Scan for the cell matching the given text and deliver its (X, Y) coordinate at center. 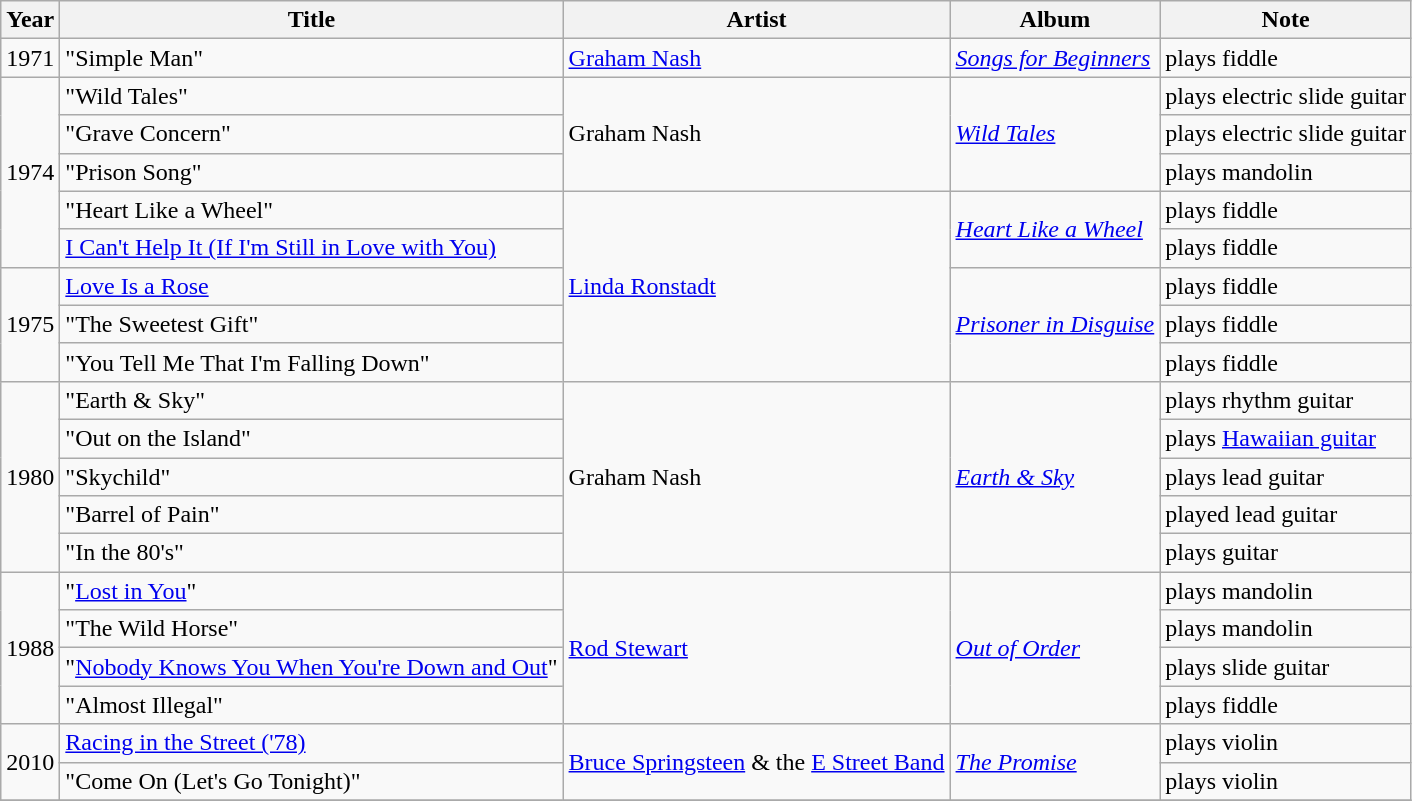
"Almost Illegal" (312, 705)
"The Wild Horse" (312, 629)
"Barrel of Pain" (312, 515)
Rod Stewart (756, 648)
Love Is a Rose (312, 286)
"Wild Tales" (312, 96)
plays guitar (1286, 553)
"Skychild" (312, 477)
"You Tell Me That I'm Falling Down" (312, 362)
"Prison Song" (312, 172)
Year (30, 20)
"Out on the Island" (312, 438)
"Come On (Let's Go Tonight)" (312, 781)
played lead guitar (1286, 515)
plays slide guitar (1286, 667)
Racing in the Street ('78) (312, 743)
"Nobody Knows You When You're Down and Out" (312, 667)
Linda Ronstadt (756, 286)
Bruce Springsteen & the E Street Band (756, 762)
Note (1286, 20)
1980 (30, 476)
"Lost in You" (312, 591)
Heart Like a Wheel (1055, 229)
"In the 80's" (312, 553)
"Heart Like a Wheel" (312, 210)
Out of Order (1055, 648)
plays lead guitar (1286, 477)
Wild Tales (1055, 134)
The Promise (1055, 762)
1971 (30, 58)
I Can't Help It (If I'm Still in Love with You) (312, 248)
1975 (30, 324)
Songs for Beginners (1055, 58)
"Simple Man" (312, 58)
"Grave Concern" (312, 134)
"Earth & Sky" (312, 400)
2010 (30, 762)
Artist (756, 20)
1988 (30, 648)
plays rhythm guitar (1286, 400)
Album (1055, 20)
"The Sweetest Gift" (312, 324)
plays Hawaiian guitar (1286, 438)
1974 (30, 172)
Title (312, 20)
Earth & Sky (1055, 476)
Prisoner in Disguise (1055, 324)
